Search for the cell housing the specified text and yield its [X, Y] center coordinate. 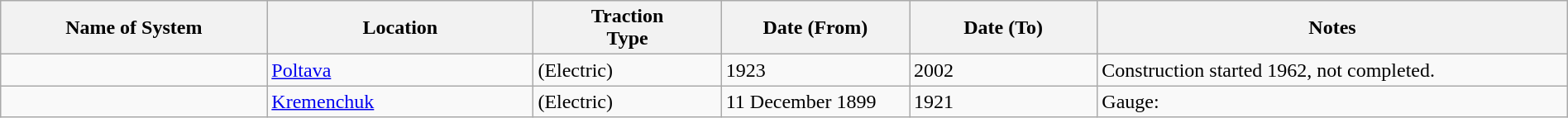
Kremenchuk [400, 101]
Date (To) [1004, 28]
1923 [815, 70]
2002 [1004, 70]
Notes [1332, 28]
11 December 1899 [815, 101]
1921 [1004, 101]
TractionType [627, 28]
Location [400, 28]
Date (From) [815, 28]
Construction started 1962, not completed. [1332, 70]
Name of System [134, 28]
Poltava [400, 70]
Gauge: [1332, 101]
